From the cell containing the given text, extract its center point as [x, y] coordinate. 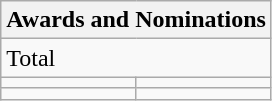
Total [136, 58]
Awards and Nominations [136, 20]
